Search for the cell housing the specified text and yield its [x, y] center coordinate. 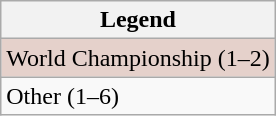
World Championship (1–2) [138, 58]
Legend [138, 20]
Other (1–6) [138, 96]
